Search for the cell housing the specified text and yield its (X, Y) center coordinate. 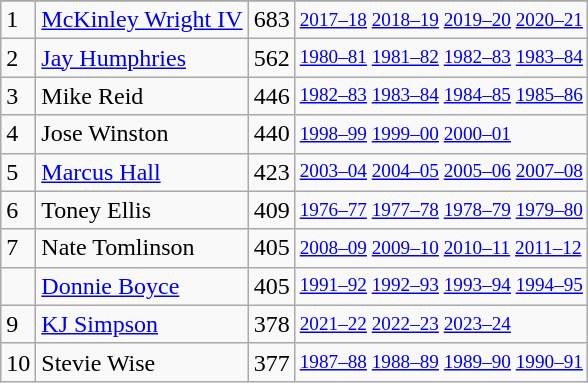
Jay Humphries (142, 58)
Toney Ellis (142, 210)
377 (272, 362)
1987–88 1988–89 1989–90 1990–91 (441, 362)
409 (272, 210)
7 (18, 248)
378 (272, 324)
440 (272, 134)
3 (18, 96)
1980–81 1981–82 1982–83 1983–84 (441, 58)
Marcus Hall (142, 172)
1976–77 1977–78 1978–79 1979–80 (441, 210)
2003–04 2004–05 2005–06 2007–08 (441, 172)
1 (18, 20)
Nate Tomlinson (142, 248)
4 (18, 134)
Stevie Wise (142, 362)
McKinley Wright IV (142, 20)
6 (18, 210)
10 (18, 362)
446 (272, 96)
Jose Winston (142, 134)
2008–09 2009–10 2010–11 2011–12 (441, 248)
1982–83 1983–84 1984–85 1985–86 (441, 96)
2021–22 2022–23 2023–24 (441, 324)
423 (272, 172)
9 (18, 324)
1998–99 1999–00 2000–01 (441, 134)
Mike Reid (142, 96)
2017–18 2018–19 2019–20 2020–21 (441, 20)
5 (18, 172)
Donnie Boyce (142, 286)
1991–92 1992–93 1993–94 1994–95 (441, 286)
KJ Simpson (142, 324)
2 (18, 58)
683 (272, 20)
562 (272, 58)
